Detect which cell encompasses the target text, then output its [x, y] center coordinate. 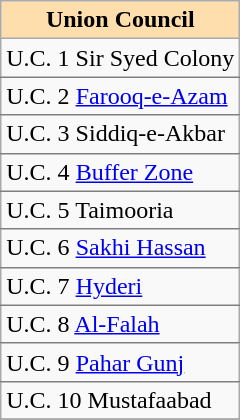
U.C. 9 Pahar Gunj [120, 362]
U.C. 10 Mustafaabad [120, 400]
U.C. 3 Siddiq-e-Akbar [120, 134]
U.C. 2 Farooq-e-Azam [120, 96]
U.C. 7 Hyderi [120, 286]
U.C. 4 Buffer Zone [120, 172]
Union Council [120, 20]
U.C. 5 Taimooria [120, 210]
U.C. 8 Al-Falah [120, 324]
U.C. 1 Sir Syed Colony [120, 58]
U.C. 6 Sakhi Hassan [120, 248]
